Return the [x, y] coordinate for the center point of the cell that contains the specified text.  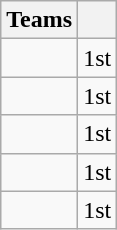
Teams [40, 20]
